Return (X, Y) of the center of cell containing provided text 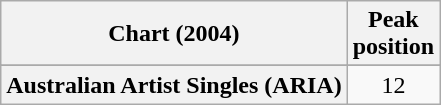
Chart (2004) (174, 34)
Australian Artist Singles (ARIA) (174, 85)
12 (393, 85)
Peakposition (393, 34)
